Return [X, Y] of the center of cell containing provided text 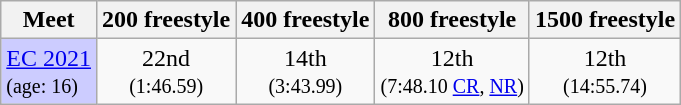
EC 2021(age: 16) [49, 72]
800 freestyle [452, 20]
1500 freestyle [604, 20]
12th(14:55.74) [604, 72]
Meet [49, 20]
14th(3:43.99) [306, 72]
400 freestyle [306, 20]
12th(7:48.10 CR, NR) [452, 72]
22nd(1:46.59) [166, 72]
200 freestyle [166, 20]
